Find where the given text appears and provide that cell's center as [x, y] coordinate. 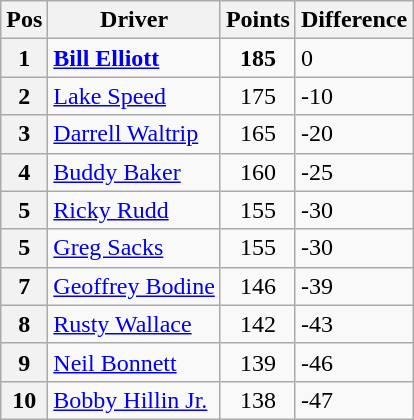
160 [258, 172]
Bill Elliott [134, 58]
Lake Speed [134, 96]
185 [258, 58]
10 [24, 400]
8 [24, 324]
139 [258, 362]
138 [258, 400]
165 [258, 134]
4 [24, 172]
9 [24, 362]
Buddy Baker [134, 172]
3 [24, 134]
7 [24, 286]
-10 [354, 96]
-47 [354, 400]
Greg Sacks [134, 248]
Points [258, 20]
Difference [354, 20]
-39 [354, 286]
1 [24, 58]
146 [258, 286]
-46 [354, 362]
-25 [354, 172]
Bobby Hillin Jr. [134, 400]
Darrell Waltrip [134, 134]
Neil Bonnett [134, 362]
Rusty Wallace [134, 324]
Driver [134, 20]
-43 [354, 324]
-20 [354, 134]
142 [258, 324]
2 [24, 96]
Geoffrey Bodine [134, 286]
0 [354, 58]
175 [258, 96]
Pos [24, 20]
Ricky Rudd [134, 210]
